Search for the cell housing the specified text and yield its [X, Y] center coordinate. 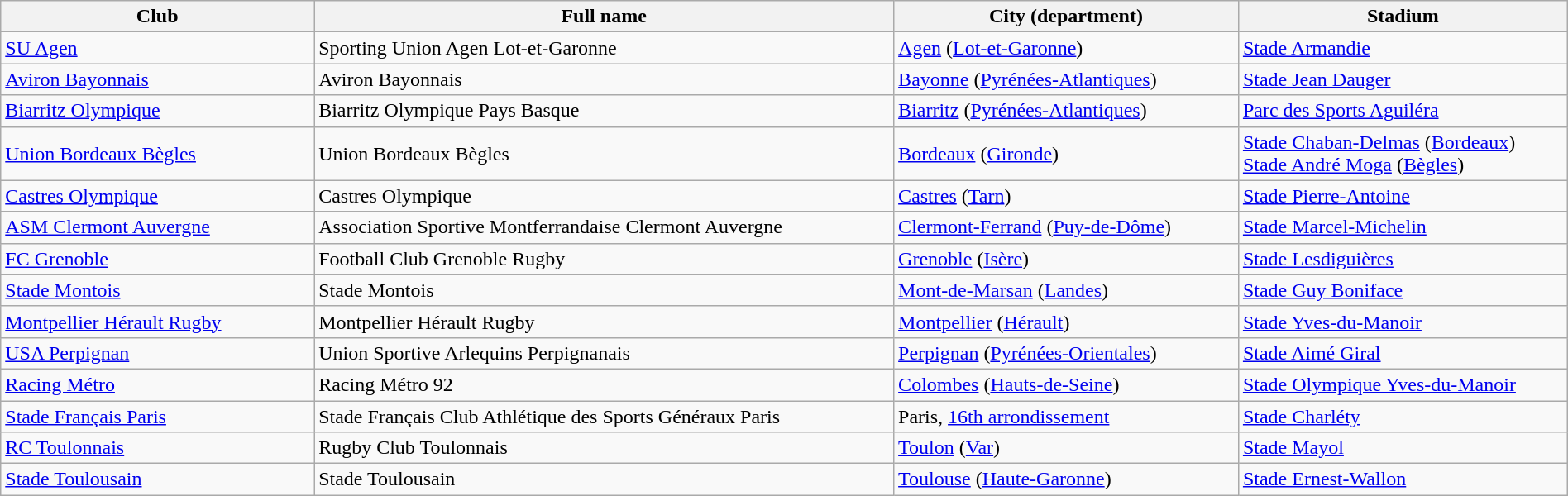
Stade Français Paris [157, 416]
Club [157, 17]
Racing Métro 92 [604, 384]
Toulon (Var) [1067, 448]
Stade Jean Dauger [1403, 79]
Stade Ernest-Wallon [1403, 479]
Stade Marcel-Michelin [1403, 227]
Biarritz (Pyrénées-Atlantiques) [1067, 111]
Stade Armandie [1403, 48]
SU Agen [157, 48]
Grenoble (Isère) [1067, 259]
RC Toulonnais [157, 448]
USA Perpignan [157, 353]
Castres (Tarn) [1067, 196]
Colombes (Hauts-de-Seine) [1067, 384]
Parc des Sports Aguiléra [1403, 111]
Football Club Grenoble Rugby [604, 259]
Sporting Union Agen Lot-et-Garonne [604, 48]
Stade Chaban-Delmas (Bordeaux)Stade André Moga (Bègles) [1403, 154]
Clermont-Ferrand (Puy-de-Dôme) [1067, 227]
Stade Aimé Giral [1403, 353]
Stade Yves-du-Manoir [1403, 322]
Montpellier (Hérault) [1067, 322]
Full name [604, 17]
Paris, 16th arrondissement [1067, 416]
FC Grenoble [157, 259]
ASM Clermont Auvergne [157, 227]
Union Sportive Arlequins Perpignanais [604, 353]
City (department) [1067, 17]
Stade Lesdiguières [1403, 259]
Toulouse (Haute-Garonne) [1067, 479]
Stade Français Club Athlétique des Sports Généraux Paris [604, 416]
Agen (Lot-et-Garonne) [1067, 48]
Stadium [1403, 17]
Biarritz Olympique [157, 111]
Association Sportive Montferrandaise Clermont Auvergne [604, 227]
Rugby Club Toulonnais [604, 448]
Bayonne (Pyrénées-Atlantiques) [1067, 79]
Stade Olympique Yves-du-Manoir [1403, 384]
Stade Pierre-Antoine [1403, 196]
Racing Métro [157, 384]
Stade Mayol [1403, 448]
Mont-de-Marsan (Landes) [1067, 290]
Bordeaux (Gironde) [1067, 154]
Stade Charléty [1403, 416]
Biarritz Olympique Pays Basque [604, 111]
Perpignan (Pyrénées-Orientales) [1067, 353]
Stade Guy Boniface [1403, 290]
